Pinpoint the cell where the given text exists, returning its (x, y) midpoint coordinate. 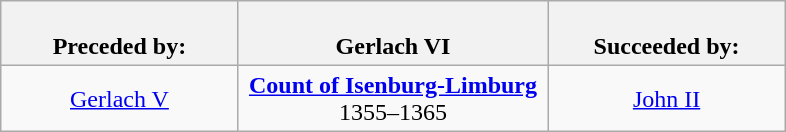
Count of Isenburg-Limburg1355–1365 (392, 98)
Gerlach VI (392, 34)
John II (667, 98)
Gerlach V (119, 98)
Preceded by: (119, 34)
Succeeded by: (667, 34)
